Return [x, y] of the center of cell containing provided text 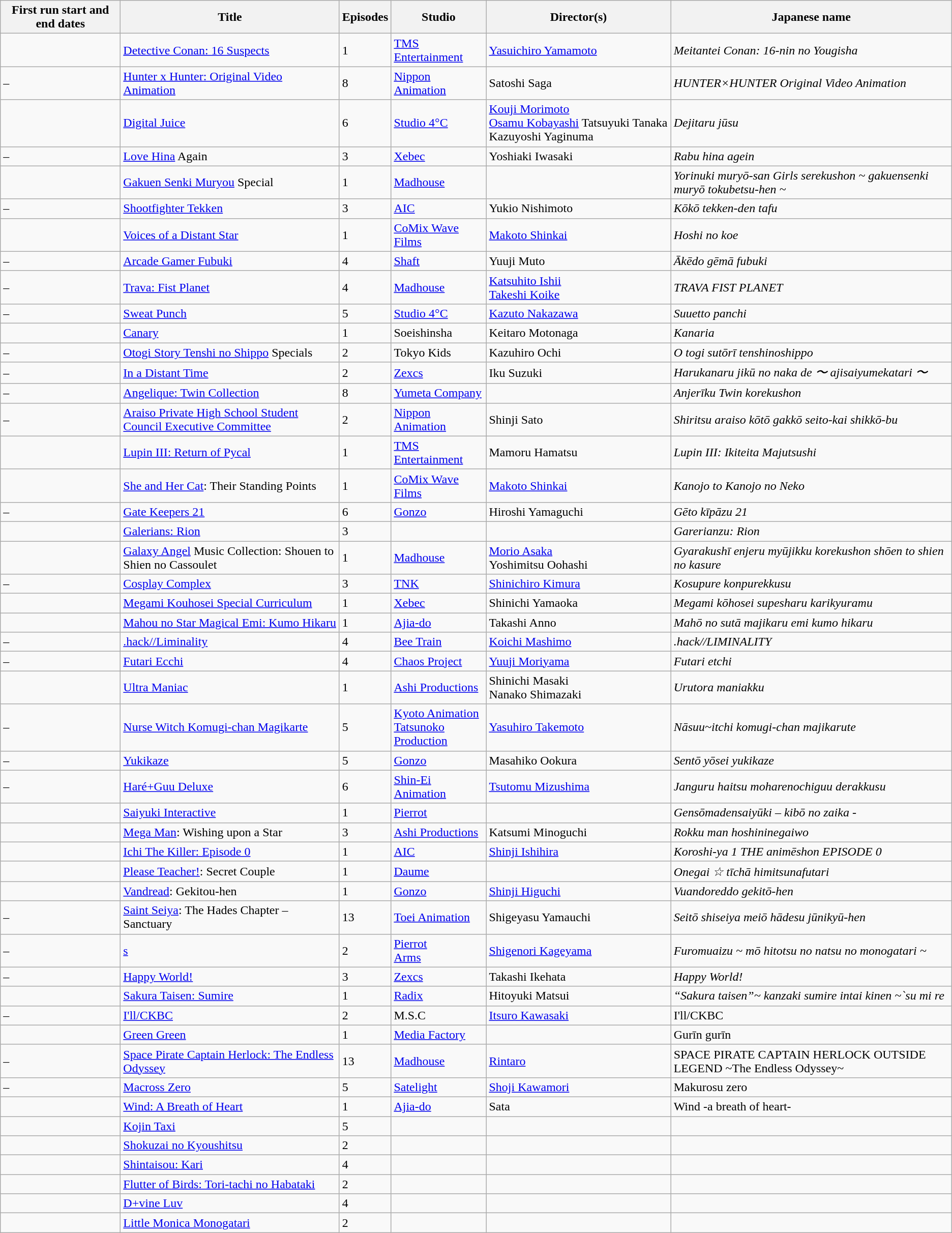
Mahou no Star Magical Emi: Kumo Hikaru [230, 623]
Yukikaze [230, 760]
Seitō shiseiya meiō hādesu jūnikyū-hen [811, 918]
Daume [438, 871]
Trava: Fist Planet [230, 287]
Wind -a breath of heart- [811, 1106]
Kouji MorimotoOsamu Kobayashi Tatsuyuki Tanaka Kazuyoshi Yaginuma [579, 123]
Saint Seiya: The Hades Chapter – Sanctuary [230, 918]
Galerians: Rion [230, 531]
Cosplay Complex [230, 584]
Gakuen Senki Muryou Special [230, 182]
Galaxy Angel Music Collection: Shouen to Shien no Cassoulet [230, 557]
PierrotArms [438, 950]
Shoji Kawamori [579, 1087]
Little Monica Monogatari [230, 1223]
Shin-Ei Animation [438, 786]
Megami kōhosei supesharu karikyuramu [811, 603]
Ichi The Killer: Episode 0 [230, 852]
Janguru haitsu moharenochiguu derakkusu [811, 786]
Koichi Mashimo [579, 642]
Love Hina Again [230, 156]
Nurse Witch Komugi-chan Magikarte [230, 727]
Toei Animation [438, 918]
Satelight [438, 1087]
Japanese name [811, 17]
Makurosu zero [811, 1087]
Satoshi Saga [579, 83]
Kanaria [811, 333]
Gyarakushī enjeru myūjikku korekushon shōen to shien no kasure [811, 557]
Shaft [438, 261]
M.S.C [438, 1015]
Suuetto panchi [811, 313]
Kazuto Nakazawa [579, 313]
Otogi Story Tenshi no Shippo Specials [230, 353]
Vuandoreddo gekitō-hen [811, 891]
Shinichi MasakiNanako Shimazaki [579, 688]
Shokuzai no Kyoushitsu [230, 1146]
Sentō yōsei yukikaze [811, 760]
Mega Man: Wishing upon a Star [230, 832]
In a Distant Time [230, 373]
Bee Train [438, 642]
Shootfighter Tekken [230, 209]
Director(s) [579, 17]
Masahiko Ookura [579, 760]
First run start and end dates [61, 17]
Soeishinsha [438, 333]
Canary [230, 333]
Katsumi Minoguchi [579, 832]
Shinji Ishihira [579, 852]
Dejitaru jūsu [811, 123]
Arcade Gamer Fubuki [230, 261]
Keitaro Motonaga [579, 333]
Rokku man hoshininegaiwo [811, 832]
Shinichi Yamaoka [579, 603]
Shintaisou: Kari [230, 1165]
Chaos Project [438, 661]
Macross Zero [230, 1087]
TRAVA FIST PLANET [811, 287]
Tokyo Kids [438, 353]
Pierrot [438, 813]
Hitoyuki Matsui [579, 996]
Mahō no sutā majikaru emi kumo hikaru [811, 623]
Yoshiaki Iwasaki [579, 156]
Saiyuki Interactive [230, 813]
SPACE PIRATE CAPTAIN HERLOCK OUTSIDE LEGEND ~The Endless Odyssey~ [811, 1061]
Nāsuu~itchi komugi-chan majikarute [811, 727]
O togi sutōrī tenshinoshippo [811, 353]
Studio [438, 17]
Itsuro Kawasaki [579, 1015]
Onegai ☆ tīchā himitsunafutari [811, 871]
.hack//LIMINALITY [811, 642]
Rintaro [579, 1061]
She and Her Cat: Their Standing Points [230, 485]
Detective Conan: 16 Suspects [230, 50]
Ākēdo gēmā fubuki [811, 261]
Gurīn gurīn [811, 1035]
Hiroshi Yamaguchi [579, 512]
Hunter x Hunter: Original Video Animation [230, 83]
Kanojo to Kanojo no Neko [811, 485]
Shinichiro Kimura [579, 584]
.hack//Liminality [230, 642]
Takashi Ikehata [579, 977]
Voices of a Distant Star [230, 235]
Mamoru Hamatsu [579, 453]
Meitantei Conan: 16-nin no Yougisha [811, 50]
D+vine Luv [230, 1203]
Furomuaizu ~ mō hitotsu no natsu no monogatari ~ [811, 950]
Gensōmadensaiyūki – kibō no zaika - [811, 813]
Gēto kīpāzu 21 [811, 512]
Takashi Anno [579, 623]
Sakura Taisen: Sumire [230, 996]
Episodes [365, 17]
Shinji Sato [579, 419]
HUNTER×HUNTER Original Video Animation [811, 83]
Sata [579, 1106]
Yasuichiro Yamamoto [579, 50]
s [230, 950]
Katsuhito IshiiTakeshi Koike [579, 287]
Lupin III: Ikiteita Majutsushi [811, 453]
Gate Keepers 21 [230, 512]
Sweat Punch [230, 313]
Kojin Taxi [230, 1126]
Kosupure konpurekkusu [811, 584]
Flutter of Birds: Tori-tachi no Habataki [230, 1184]
Title [230, 17]
Kazuhiro Ochi [579, 353]
Morio AsakaYoshimitsu Oohashi [579, 557]
Ultra Maniac [230, 688]
“Sakura taisen”~ kanzaki sumire intai kinen ~`su mi re [811, 996]
Tsutomu Mizushima [579, 786]
Shinji Higuchi [579, 891]
Green Green [230, 1035]
Futari etchi [811, 661]
Hoshi no koe [811, 235]
Yumeta Company [438, 393]
Yuuji Muto [579, 261]
Garerianzu: Rion [811, 531]
Urutora maniakku [811, 688]
Media Factory [438, 1035]
Vandread: Gekitou-hen [230, 891]
Koroshi-ya 1 THE animēshon EPISODE 0 [811, 852]
Kyoto AnimationTatsunoko Production [438, 727]
Yuuji Moriyama [579, 661]
Wind: A Breath of Heart [230, 1106]
Megami Kouhosei Special Curriculum [230, 603]
Yorinuki muryō-san Girls serekushon ~ gakuensenki muryō tokubetsu-hen ~ [811, 182]
Lupin III: Return of Pycal [230, 453]
Iku Suzuki [579, 373]
Radix [438, 996]
Angelique: Twin Collection [230, 393]
Yukio Nishimoto [579, 209]
Rabu hina agein [811, 156]
Haré+Guu Deluxe [230, 786]
TNK [438, 584]
Shiritsu araiso kōtō gakkō seito-kai shikkō-bu [811, 419]
Araiso Private High School Student Council Executive Committee [230, 419]
Yasuhiro Takemoto [579, 727]
Shigeyasu Yamauchi [579, 918]
Shigenori Kageyama [579, 950]
Futari Ecchi [230, 661]
Digital Juice [230, 123]
Harukanaru jikū no naka de 〜 ajisaiyumekatari 〜 [811, 373]
Kōkō tekken-den tafu [811, 209]
Anjerīku Twin korekushon [811, 393]
Space Pirate Captain Herlock: The Endless Odyssey [230, 1061]
Please Teacher!: Secret Couple [230, 871]
